Provide the (x, y) coordinate of the cell's center where the given text is located.  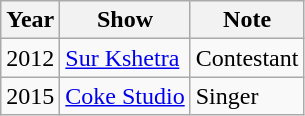
Contestant (247, 58)
Singer (247, 96)
2015 (30, 96)
Sur Kshetra (125, 58)
Note (247, 20)
Year (30, 20)
Coke Studio (125, 96)
Show (125, 20)
2012 (30, 58)
